From the cell containing the given text, extract its center point as [x, y] coordinate. 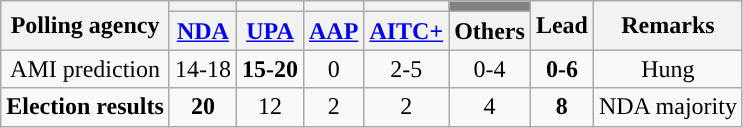
0-4 [490, 69]
Hung [668, 69]
Election results [86, 107]
AAP [333, 31]
NDA [202, 31]
15-20 [270, 69]
4 [490, 107]
20 [202, 107]
Others [490, 31]
0 [333, 69]
8 [562, 107]
AITC+ [406, 31]
14-18 [202, 69]
AMI prediction [86, 69]
Lead [562, 26]
NDA majority [668, 107]
Remarks [668, 26]
0-6 [562, 69]
UPA [270, 31]
12 [270, 107]
Polling agency [86, 26]
2-5 [406, 69]
